From the cell containing the given text, extract its center point as (X, Y) coordinate. 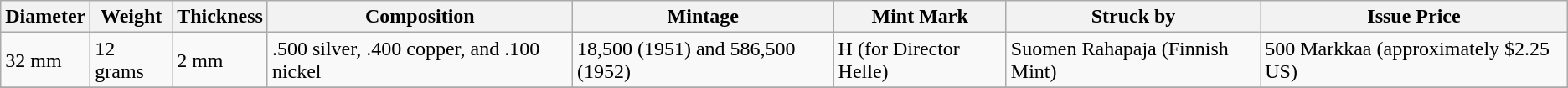
Diameter (45, 17)
H (for Director Helle) (920, 60)
500 Markkaa (approximately $2.25 US) (1414, 60)
Thickness (220, 17)
Suomen Rahapaja (Finnish Mint) (1132, 60)
2 mm (220, 60)
18,500 (1951) and 586,500 (1952) (703, 60)
12 grams (132, 60)
32 mm (45, 60)
.500 silver, .400 copper, and .100 nickel (420, 60)
Weight (132, 17)
Composition (420, 17)
Struck by (1132, 17)
Mint Mark (920, 17)
Issue Price (1414, 17)
Mintage (703, 17)
